Extract the (X, Y) coordinate from the center of the cell holding the provided text.  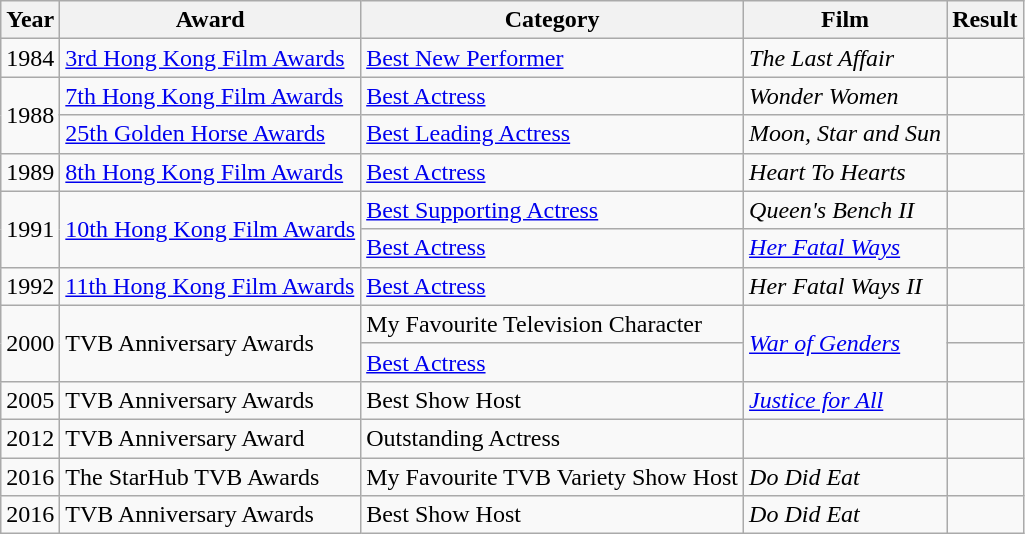
11th Hong Kong Film Awards (210, 286)
Result (985, 20)
8th Hong Kong Film Awards (210, 172)
2005 (30, 400)
1988 (30, 115)
1989 (30, 172)
Heart To Hearts (846, 172)
TVB Anniversary Award (210, 438)
Best Supporting Actress (552, 210)
1991 (30, 229)
The StarHub TVB Awards (210, 477)
Category (552, 20)
Best Leading Actress (552, 134)
Year (30, 20)
Wonder Women (846, 96)
Outstanding Actress (552, 438)
The Last Affair (846, 58)
1992 (30, 286)
Moon, Star and Sun (846, 134)
10th Hong Kong Film Awards (210, 229)
1984 (30, 58)
3rd Hong Kong Film Awards (210, 58)
Her Fatal Ways (846, 248)
2012 (30, 438)
Award (210, 20)
Queen's Bench II (846, 210)
7th Hong Kong Film Awards (210, 96)
Justice for All (846, 400)
Best New Performer (552, 58)
2000 (30, 343)
War of Genders (846, 343)
My Favourite TVB Variety Show Host (552, 477)
Film (846, 20)
My Favourite Television Character (552, 324)
25th Golden Horse Awards (210, 134)
Her Fatal Ways II (846, 286)
